From the cell containing the given text, extract its center point as (X, Y) coordinate. 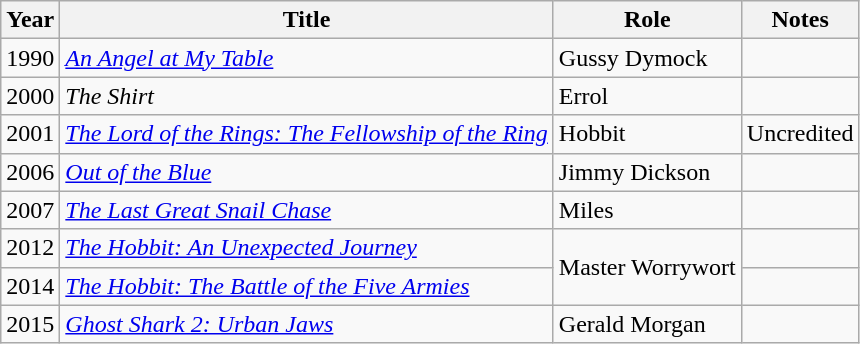
Miles (647, 210)
2000 (30, 96)
The Last Great Snail Chase (307, 210)
2012 (30, 248)
Gussy Dymock (647, 58)
Jimmy Dickson (647, 172)
Year (30, 20)
2001 (30, 134)
Master Worrywort (647, 267)
2007 (30, 210)
Ghost Shark 2: Urban Jaws (307, 324)
The Shirt (307, 96)
The Hobbit: The Battle of the Five Armies (307, 286)
2015 (30, 324)
Out of the Blue (307, 172)
Notes (800, 20)
The Hobbit: An Unexpected Journey (307, 248)
Title (307, 20)
Role (647, 20)
2014 (30, 286)
Errol (647, 96)
2006 (30, 172)
An Angel at My Table (307, 58)
Gerald Morgan (647, 324)
1990 (30, 58)
Hobbit (647, 134)
The Lord of the Rings: The Fellowship of the Ring (307, 134)
Uncredited (800, 134)
